Find where the given text appears and provide that cell's center as [x, y] coordinate. 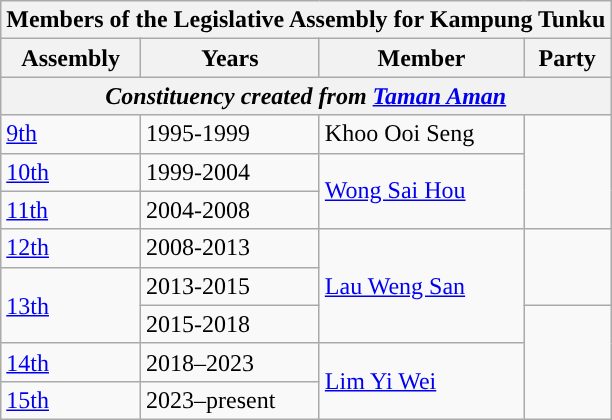
11th [71, 210]
15th [71, 400]
1995-1999 [230, 134]
2013-2015 [230, 286]
2023–present [230, 400]
1999-2004 [230, 172]
Years [230, 58]
Khoo Ooi Seng [421, 134]
Party [568, 58]
Members of the Legislative Assembly for Kampung Tunku [306, 20]
2004-2008 [230, 210]
2018–2023 [230, 362]
12th [71, 248]
Constituency created from Taman Aman [306, 96]
2015-2018 [230, 324]
Member [421, 58]
13th [71, 305]
14th [71, 362]
9th [71, 134]
Lim Yi Wei [421, 381]
Wong Sai Hou [421, 191]
2008-2013 [230, 248]
Lau Weng San [421, 286]
Assembly [71, 58]
10th [71, 172]
